Detect which cell encompasses the target text, then output its (X, Y) center coordinate. 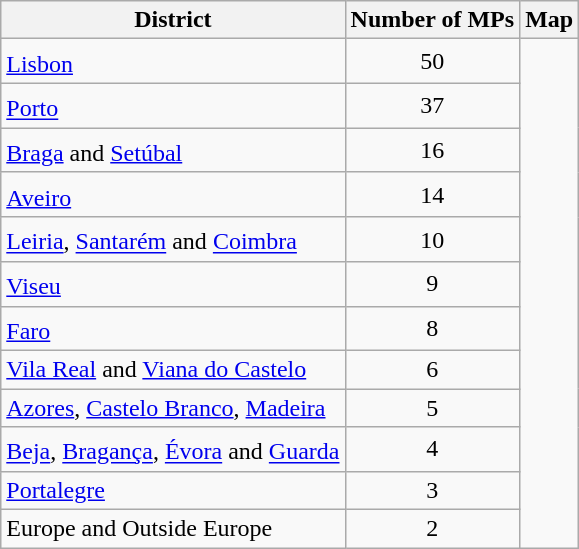
District (173, 20)
Azores, Castelo Branco, Madeira (173, 408)
37 (432, 106)
Portalegre (173, 490)
Viseu (173, 284)
Map (550, 20)
Aveiro (173, 194)
14 (432, 194)
2 (432, 528)
4 (432, 450)
16 (432, 150)
Europe and Outside Europe (173, 528)
8 (432, 328)
3 (432, 490)
6 (432, 370)
Lisbon (173, 62)
Leiria, Santarém and Coimbra (173, 240)
Beja, Bragança, Évora and Guarda (173, 450)
Vila Real and Viana do Castelo (173, 370)
9 (432, 284)
50 (432, 62)
Faro (173, 328)
5 (432, 408)
Braga and Setúbal (173, 150)
Porto (173, 106)
10 (432, 240)
Number of MPs (432, 20)
